Scan for the cell matching the given text and deliver its [x, y] coordinate at center. 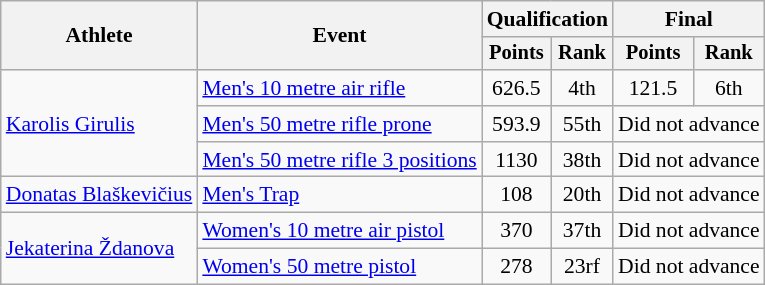
Qualification [548, 19]
278 [516, 267]
Karolis Girulis [100, 124]
4th [582, 88]
370 [516, 231]
37th [582, 231]
Donatas Blaškevičius [100, 195]
Event [339, 36]
1130 [516, 160]
55th [582, 124]
Men's 50 metre rifle prone [339, 124]
38th [582, 160]
Athlete [100, 36]
Men's Trap [339, 195]
108 [516, 195]
6th [729, 88]
626.5 [516, 88]
Final [689, 19]
23rf [582, 267]
Jekaterina Ždanova [100, 248]
Men's 50 metre rifle 3 positions [339, 160]
Women's 50 metre pistol [339, 267]
121.5 [653, 88]
20th [582, 195]
Women's 10 metre air pistol [339, 231]
Men's 10 metre air rifle [339, 88]
593.9 [516, 124]
